Detect which cell encompasses the target text, then output its (X, Y) center coordinate. 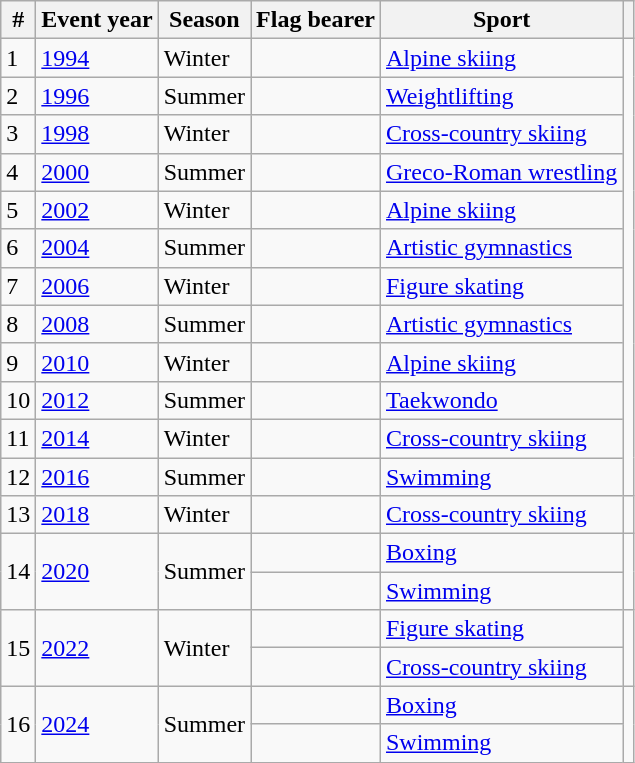
2010 (97, 362)
1996 (97, 96)
2016 (97, 477)
Greco-Roman wrestling (501, 172)
# (18, 20)
8 (18, 324)
10 (18, 400)
5 (18, 210)
1 (18, 58)
1994 (97, 58)
4 (18, 172)
2 (18, 96)
Taekwondo (501, 400)
7 (18, 286)
14 (18, 572)
13 (18, 515)
2014 (97, 438)
Flag bearer (316, 20)
1998 (97, 134)
2022 (97, 648)
6 (18, 248)
2024 (97, 724)
2006 (97, 286)
Event year (97, 20)
2002 (97, 210)
2012 (97, 400)
15 (18, 648)
11 (18, 438)
2020 (97, 572)
Weightlifting (501, 96)
2004 (97, 248)
2008 (97, 324)
12 (18, 477)
2018 (97, 515)
16 (18, 724)
Season (204, 20)
Sport (501, 20)
9 (18, 362)
2000 (97, 172)
3 (18, 134)
